Return the (X, Y) coordinate for the center point of the cell that contains the specified text.  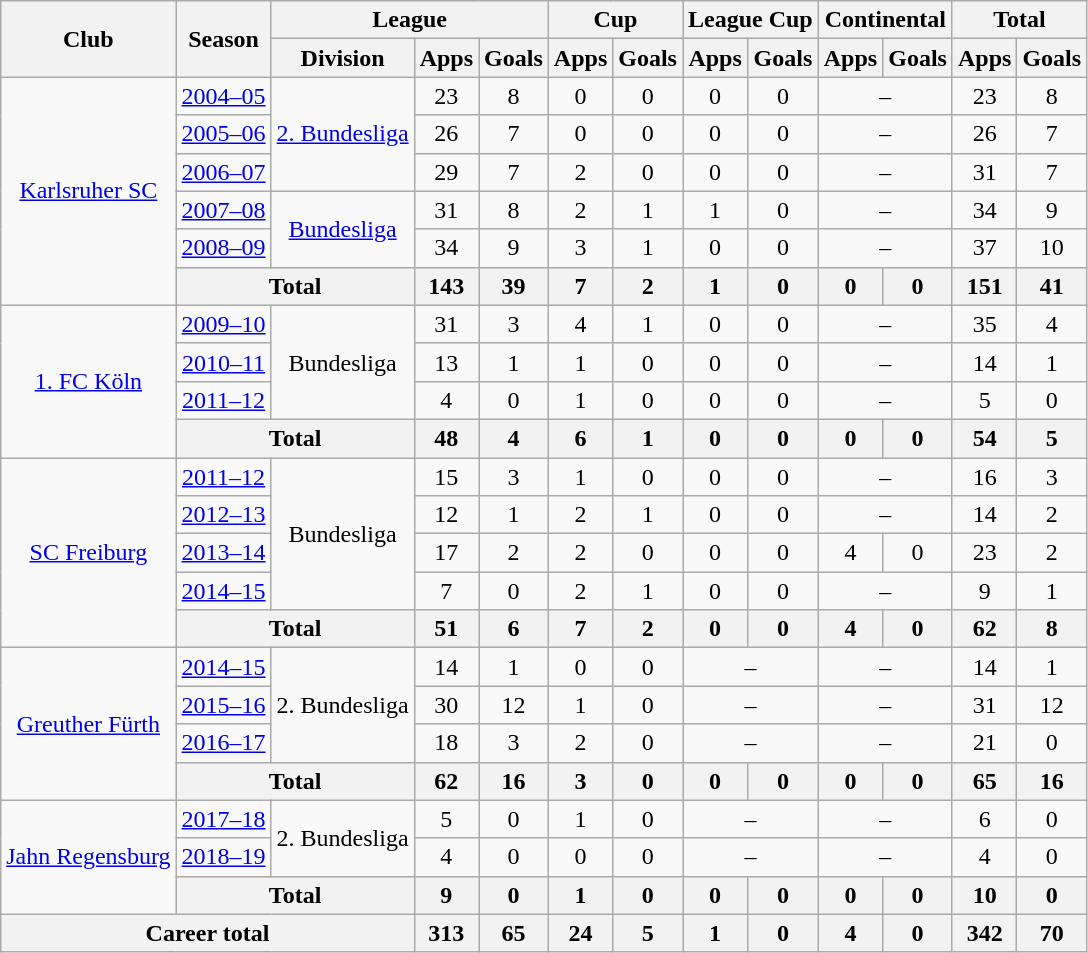
1. FC Köln (88, 381)
15 (446, 477)
Season (224, 39)
SC Freiburg (88, 553)
30 (446, 705)
League Cup (750, 20)
2009–10 (224, 324)
2008–09 (224, 248)
League (410, 20)
2004–05 (224, 96)
54 (984, 438)
70 (1052, 933)
24 (580, 933)
2018–19 (224, 857)
17 (446, 553)
35 (984, 324)
2007–08 (224, 210)
151 (984, 286)
39 (514, 286)
Continental (885, 20)
2017–18 (224, 819)
29 (446, 172)
21 (984, 743)
Greuther Fürth (88, 724)
Karlsruher SC (88, 191)
48 (446, 438)
Division (342, 58)
Club (88, 39)
Cup (615, 20)
13 (446, 362)
2015–16 (224, 705)
Jahn Regensburg (88, 857)
2005–06 (224, 134)
313 (446, 933)
18 (446, 743)
342 (984, 933)
37 (984, 248)
Career total (208, 933)
2013–14 (224, 553)
2006–07 (224, 172)
41 (1052, 286)
51 (446, 629)
2016–17 (224, 743)
143 (446, 286)
2010–11 (224, 362)
2012–13 (224, 515)
